Pinpoint the cell where the given text exists, returning its [x, y] midpoint coordinate. 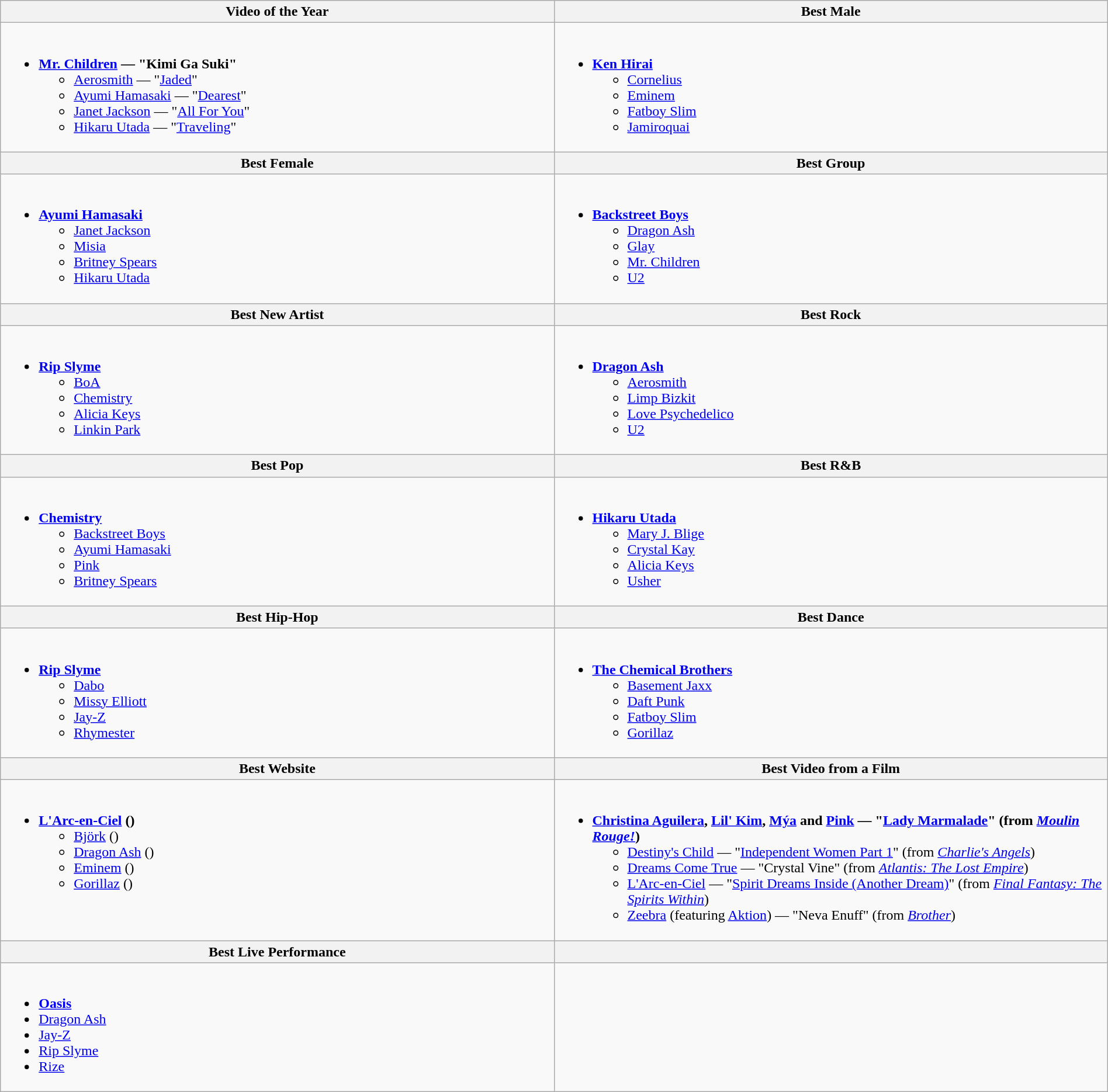
Hikaru UtadaMary J. BligeCrystal KayAlicia KeysUsher [831, 541]
Best Male [831, 12]
ChemistryBackstreet BoysAyumi HamasakiPinkBritney Spears [277, 541]
Mr. Children — "Kimi Ga Suki"Aerosmith — "Jaded"Ayumi Hamasaki — "Dearest"Janet Jackson — "All For You"Hikaru Utada — "Traveling" [277, 88]
Rip SlymeBoAChemistryAlicia KeysLinkin Park [277, 390]
Best Rock [831, 314]
Best Hip-Hop [277, 617]
Best Pop [277, 466]
Best Group [831, 163]
L'Arc-en-Ciel ()Björk ()Dragon Ash ()Eminem ()Gorillaz () [277, 860]
Best Dance [831, 617]
Rip SlymeDaboMissy ElliottJay-ZRhymester [277, 693]
OasisDragon AshJay-ZRip SlymeRize [277, 1027]
Best Website [277, 768]
Ken HiraiCorneliusEminemFatboy SlimJamiroquai [831, 88]
Best R&B [831, 466]
Best New Artist [277, 314]
Backstreet BoysDragon AshGlayMr. ChildrenU2 [831, 238]
Best Female [277, 163]
Ayumi HamasakiJanet JacksonMisiaBritney SpearsHikaru Utada [277, 238]
Best Live Performance [277, 952]
Video of the Year [277, 12]
Dragon AshAerosmithLimp BizkitLove PsychedelicoU2 [831, 390]
The Chemical BrothersBasement JaxxDaft PunkFatboy SlimGorillaz [831, 693]
Best Video from a Film [831, 768]
